For the text-containing cell, return its midpoint in (x, y) coordinate format. 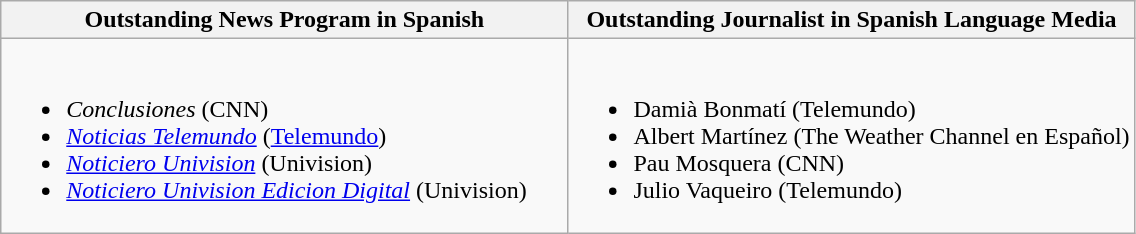
Damià Bonmatí (Telemundo)Albert Martínez (The Weather Channel en Español)Pau Mosquera (CNN)Julio Vaqueiro (Telemundo) (852, 136)
Conclusiones (CNN)Noticias Telemundo (Telemundo)Noticiero Univision (Univision)Noticiero Univision Edicion Digital (Univision) (284, 136)
Outstanding News Program in Spanish (284, 20)
Outstanding Journalist in Spanish Language Media (852, 20)
